Pinpoint the cell where the given text exists, returning its [X, Y] midpoint coordinate. 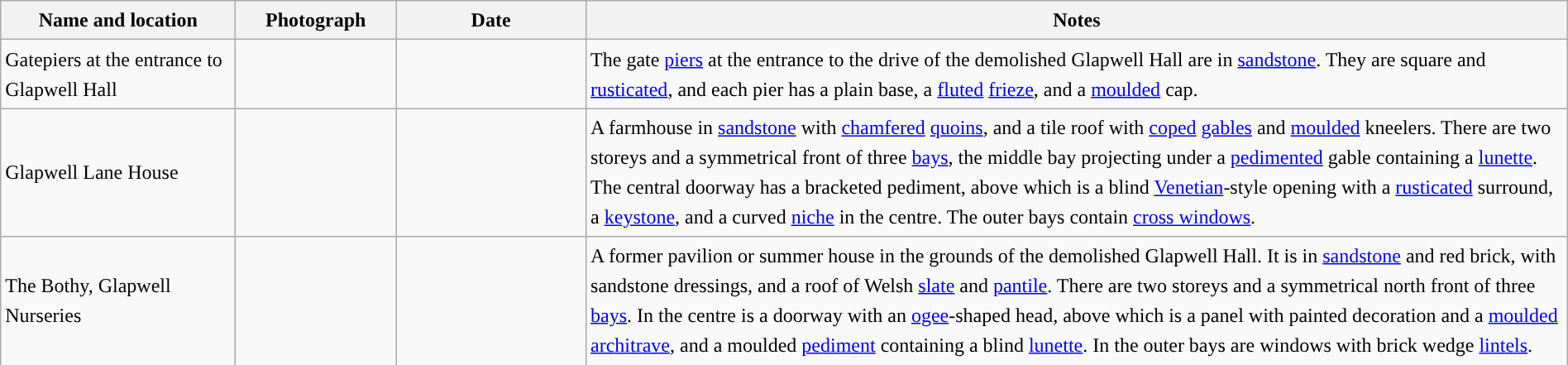
Glapwell Lane House [118, 172]
The Bothy, Glapwell Nurseries [118, 301]
Notes [1077, 20]
Name and location [118, 20]
Gatepiers at the entrance to Glapwell Hall [118, 74]
Photograph [316, 20]
Date [491, 20]
